Detect which cell encompasses the target text, then output its [x, y] center coordinate. 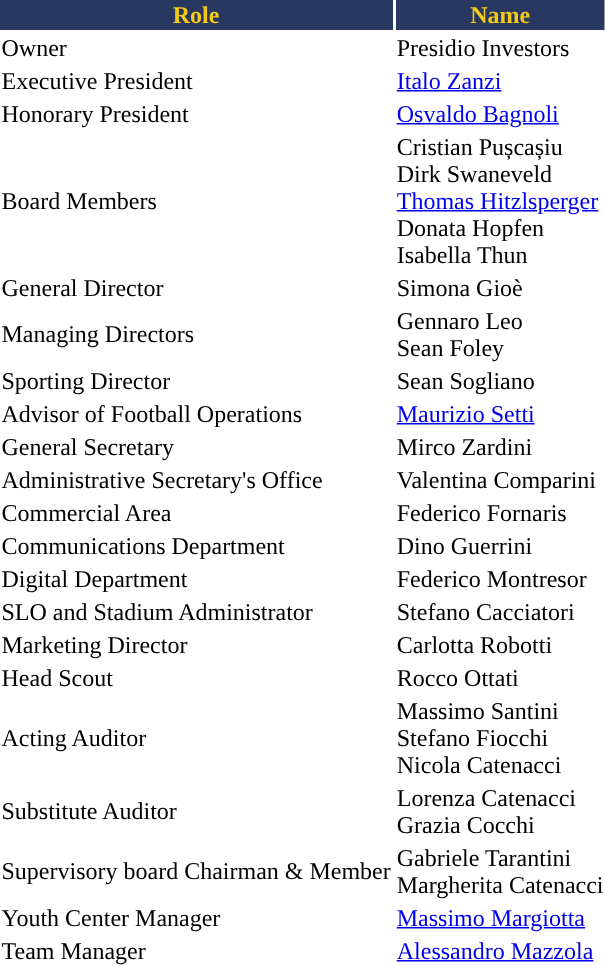
Marketing Director [196, 645]
Role [196, 15]
Federico Montresor [500, 579]
Presidio Investors [500, 48]
General Secretary [196, 447]
Head Scout [196, 678]
Mirco Zardini [500, 447]
Simona Gioè [500, 288]
Valentina Comparini [500, 480]
General Director [196, 288]
Cristian Pușcașiu Dirk Swaneveld Thomas Hitzlsperger Donata Hopfen Isabella Thun [500, 201]
Federico Fornaris [500, 513]
Communications Department [196, 546]
Gabriele Tarantini Margherita Catenacci [500, 872]
Carlotta Robotti [500, 645]
Gennaro Leo Sean Foley [500, 334]
Dino Guerrini [500, 546]
Stefano Cacciatori [500, 612]
Substitute Auditor [196, 812]
SLO and Stadium Administrator [196, 612]
Advisor of Football Operations [196, 414]
Managing Directors [196, 334]
Italo Zanzi [500, 81]
Sean Sogliano [500, 381]
Acting Auditor [196, 738]
Maurizio Setti [500, 414]
Lorenza Catenacci Grazia Cocchi [500, 812]
Executive President [196, 81]
Sporting Director [196, 381]
Honorary President [196, 114]
Digital Department [196, 579]
Board Members [196, 201]
Administrative Secretary's Office [196, 480]
Youth Center Manager [196, 918]
Owner [196, 48]
Supervisory board Chairman & Member [196, 872]
Commercial Area [196, 513]
Massimo Margiotta [500, 918]
Massimo Santini Stefano Fiocchi Nicola Catenacci [500, 738]
Name [500, 15]
Rocco Ottati [500, 678]
Osvaldo Bagnoli [500, 114]
